Return the [x, y] coordinate for the center point of the cell that contains the specified text.  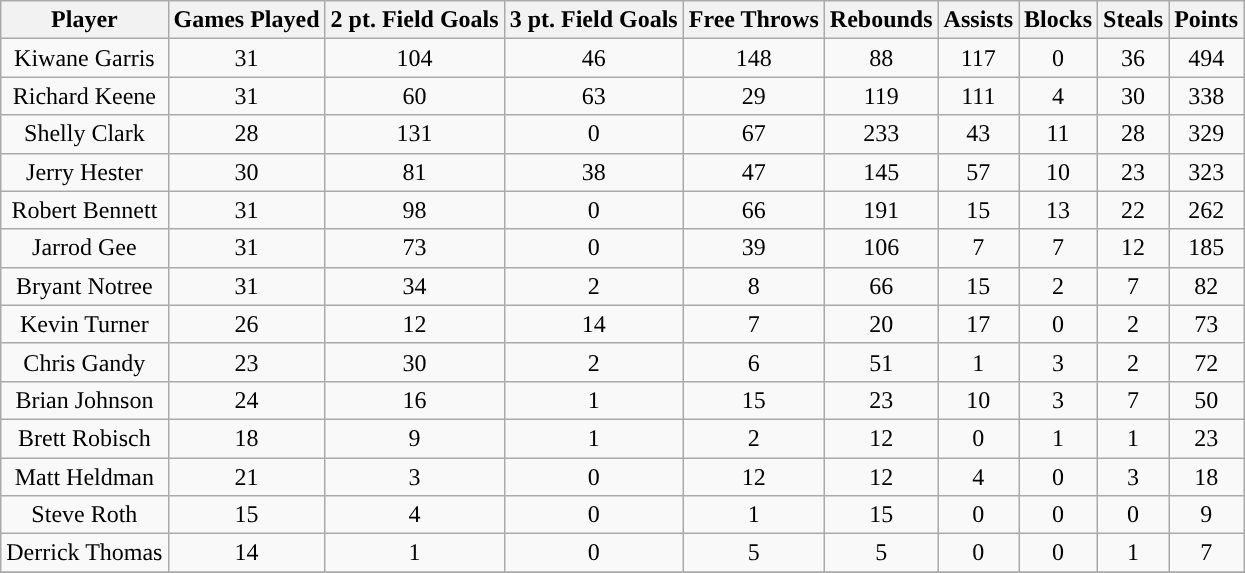
Chris Gandy [84, 362]
43 [978, 134]
8 [754, 286]
323 [1206, 172]
60 [414, 96]
39 [754, 248]
3 pt. Field Goals [594, 20]
38 [594, 172]
145 [881, 172]
Blocks [1058, 20]
Shelly Clark [84, 134]
63 [594, 96]
Steve Roth [84, 515]
Bryant Notree [84, 286]
117 [978, 58]
Assists [978, 20]
Matt Heldman [84, 477]
Player [84, 20]
67 [754, 134]
Free Throws [754, 20]
338 [1206, 96]
88 [881, 58]
Kiwane Garris [84, 58]
191 [881, 210]
47 [754, 172]
185 [1206, 248]
Jerry Hester [84, 172]
82 [1206, 286]
16 [414, 400]
104 [414, 58]
98 [414, 210]
494 [1206, 58]
11 [1058, 134]
72 [1206, 362]
233 [881, 134]
17 [978, 324]
24 [246, 400]
57 [978, 172]
111 [978, 96]
Richard Keene [84, 96]
46 [594, 58]
262 [1206, 210]
13 [1058, 210]
119 [881, 96]
36 [1134, 58]
34 [414, 286]
81 [414, 172]
2 pt. Field Goals [414, 20]
329 [1206, 134]
Kevin Turner [84, 324]
Points [1206, 20]
29 [754, 96]
26 [246, 324]
148 [754, 58]
21 [246, 477]
Brett Robisch [84, 438]
22 [1134, 210]
106 [881, 248]
Rebounds [881, 20]
6 [754, 362]
Derrick Thomas [84, 553]
51 [881, 362]
Games Played [246, 20]
50 [1206, 400]
20 [881, 324]
Jarrod Gee [84, 248]
131 [414, 134]
Steals [1134, 20]
Brian Johnson [84, 400]
Robert Bennett [84, 210]
